Find where the given text appears and provide that cell's center as [X, Y] coordinate. 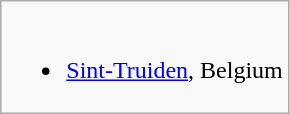
Sint-Truiden, Belgium [145, 58]
